Find where the given text appears and provide that cell's center as (X, Y) coordinate. 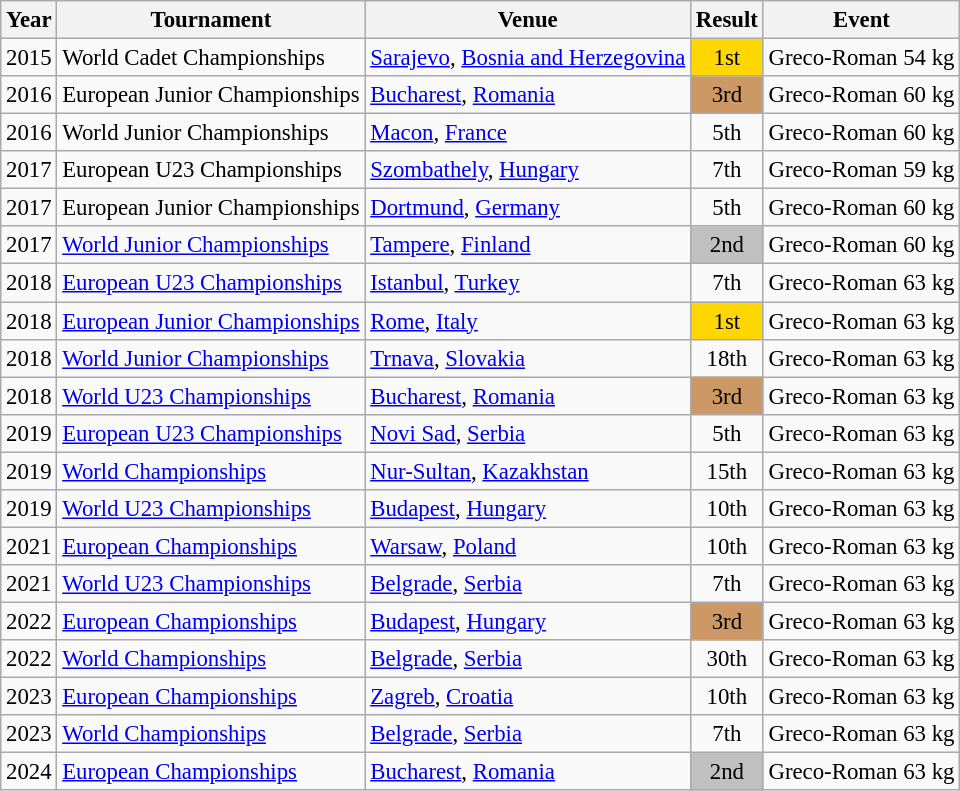
30th (728, 659)
Year (29, 20)
Greco-Roman 54 kg (862, 58)
Warsaw, Poland (528, 546)
18th (728, 358)
Nur-Sultan, Kazakhstan (528, 471)
15th (728, 471)
2015 (29, 58)
Event (862, 20)
2024 (29, 772)
Dortmund, Germany (528, 208)
World Cadet Championships (211, 58)
Istanbul, Turkey (528, 283)
Greco-Roman 59 kg (862, 170)
Macon, France (528, 133)
Rome, Italy (528, 321)
Tournament (211, 20)
Venue (528, 20)
Szombathely, Hungary (528, 170)
Novi Sad, Serbia (528, 433)
Tampere, Finland (528, 245)
Sarajevo, Bosnia and Herzegovina (528, 58)
Zagreb, Croatia (528, 697)
Trnava, Slovakia (528, 358)
Result (728, 20)
